Determine the (X, Y) coordinate at the center of the cell enclosing the given text.  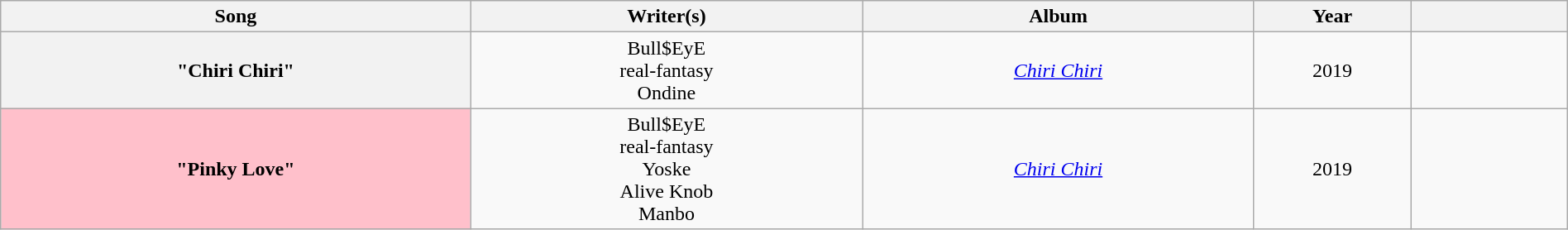
Album (1059, 17)
Bull$EyEreal-fantasyYoskeAlive KnobManbo (667, 169)
Song (236, 17)
Bull$EyEreal-fantasyOndine (667, 70)
"Chiri Chiri" (236, 70)
"Pinky Love" (236, 169)
Writer(s) (667, 17)
Year (1331, 17)
